Search for the cell housing the specified text and yield its [X, Y] center coordinate. 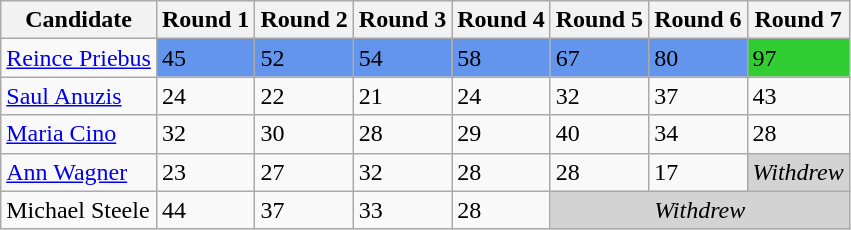
33 [402, 210]
Reince Priebus [79, 58]
58 [501, 58]
80 [698, 58]
22 [304, 96]
Round 5 [599, 20]
45 [205, 58]
97 [798, 58]
Saul Anuzis [79, 96]
Michael Steele [79, 210]
43 [798, 96]
52 [304, 58]
21 [402, 96]
Round 4 [501, 20]
67 [599, 58]
30 [304, 134]
Round 1 [205, 20]
29 [501, 134]
27 [304, 172]
Round 6 [698, 20]
Candidate [79, 20]
44 [205, 210]
Round 7 [798, 20]
Round 2 [304, 20]
17 [698, 172]
40 [599, 134]
Ann Wagner [79, 172]
23 [205, 172]
Maria Cino [79, 134]
54 [402, 58]
34 [698, 134]
Round 3 [402, 20]
